Return (x, y) of the center of cell containing provided text 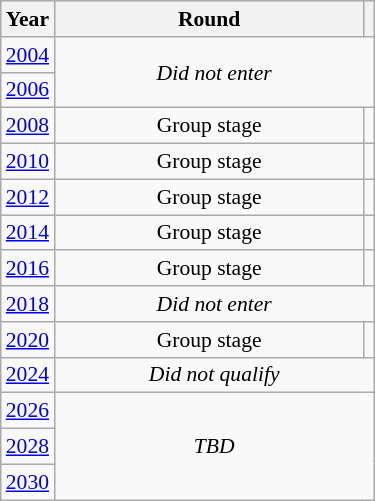
2006 (28, 90)
2018 (28, 304)
2004 (28, 55)
2020 (28, 340)
Year (28, 19)
2024 (28, 375)
2026 (28, 411)
2030 (28, 482)
Did not qualify (214, 375)
TBD (214, 446)
2028 (28, 447)
2010 (28, 162)
2012 (28, 197)
Round (209, 19)
2016 (28, 269)
2008 (28, 126)
2014 (28, 233)
